Output the (x, y) coordinate of the center of the cell containing the given text.  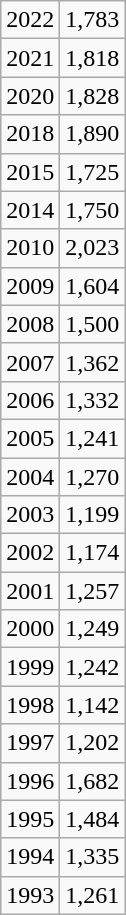
1,199 (92, 515)
2007 (30, 362)
1,500 (92, 324)
1,241 (92, 438)
1,174 (92, 553)
2014 (30, 210)
2004 (30, 477)
1,261 (92, 895)
1995 (30, 819)
1,890 (92, 134)
1,362 (92, 362)
1,249 (92, 629)
1,270 (92, 477)
2,023 (92, 248)
2008 (30, 324)
2000 (30, 629)
1,818 (92, 58)
1,725 (92, 172)
2002 (30, 553)
1,604 (92, 286)
2015 (30, 172)
1999 (30, 667)
1,257 (92, 591)
2001 (30, 591)
1996 (30, 781)
1,682 (92, 781)
2022 (30, 20)
1,332 (92, 400)
1,750 (92, 210)
2009 (30, 286)
1,783 (92, 20)
1,828 (92, 96)
2021 (30, 58)
2020 (30, 96)
1,484 (92, 819)
1998 (30, 705)
1997 (30, 743)
1,242 (92, 667)
1993 (30, 895)
2003 (30, 515)
1994 (30, 857)
2006 (30, 400)
1,142 (92, 705)
1,202 (92, 743)
2010 (30, 248)
2018 (30, 134)
2005 (30, 438)
1,335 (92, 857)
